Scan for the cell matching the given text and deliver its [x, y] coordinate at center. 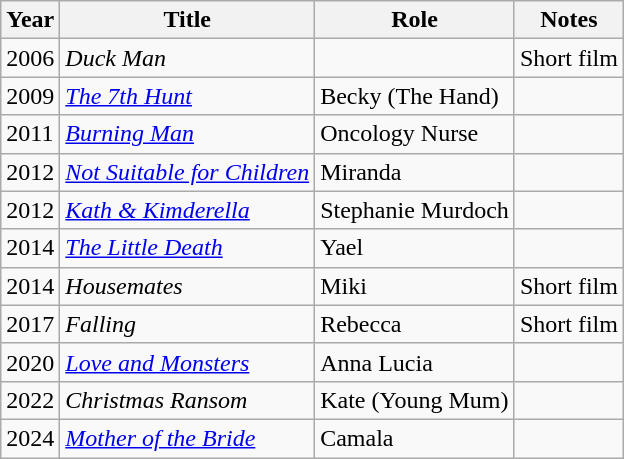
Kath & Kimderella [188, 210]
2006 [30, 58]
2017 [30, 324]
The Little Death [188, 248]
Title [188, 20]
Stephanie Murdoch [415, 210]
Duck Man [188, 58]
Yael [415, 248]
2024 [30, 438]
Becky (The Hand) [415, 96]
Camala [415, 438]
2022 [30, 400]
Love and Monsters [188, 362]
Miki [415, 286]
Rebecca [415, 324]
2009 [30, 96]
The 7th Hunt [188, 96]
Oncology Nurse [415, 134]
Kate (Young Mum) [415, 400]
Burning Man [188, 134]
Falling [188, 324]
Miranda [415, 172]
2011 [30, 134]
Notes [568, 20]
Role [415, 20]
Not Suitable for Children [188, 172]
Christmas Ransom [188, 400]
Housemates [188, 286]
2020 [30, 362]
Mother of the Bride [188, 438]
Anna Lucia [415, 362]
Year [30, 20]
